Capture the cell that displays the provided text and extract its [x, y] central coordinate. 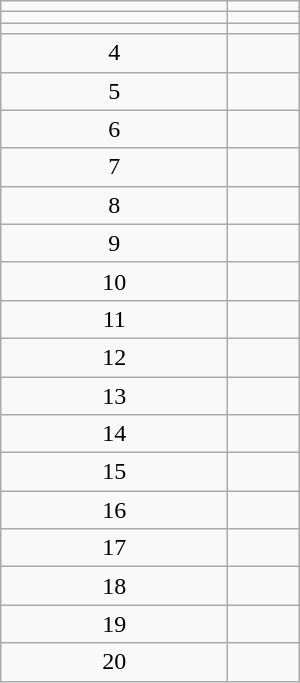
7 [114, 167]
20 [114, 662]
4 [114, 53]
19 [114, 624]
9 [114, 243]
14 [114, 434]
17 [114, 548]
8 [114, 205]
13 [114, 395]
15 [114, 472]
18 [114, 586]
6 [114, 129]
12 [114, 357]
10 [114, 281]
5 [114, 91]
16 [114, 510]
11 [114, 319]
